Find where the given text appears and provide that cell's center as [x, y] coordinate. 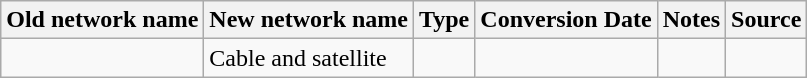
Source [766, 20]
Type [444, 20]
Old network name [102, 20]
New network name [309, 20]
Conversion Date [566, 20]
Cable and satellite [309, 58]
Notes [691, 20]
